Return [x, y] of the center of cell containing provided text 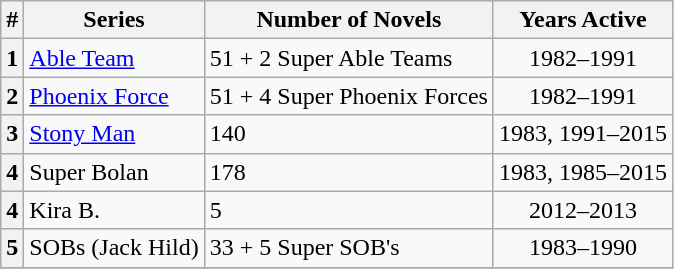
1983, 1991–2015 [582, 134]
51 + 2 Super Able Teams [348, 58]
51 + 4 Super Phoenix Forces [348, 96]
3 [12, 134]
Number of Novels [348, 20]
Stony Man [114, 134]
33 + 5 Super SOB's [348, 248]
1983, 1985–2015 [582, 172]
2012–2013 [582, 210]
1 [12, 58]
1983–1990 [582, 248]
SOBs (Jack Hild) [114, 248]
Super Bolan [114, 172]
2 [12, 96]
Series [114, 20]
Years Active [582, 20]
# [12, 20]
Able Team [114, 58]
178 [348, 172]
Phoenix Force [114, 96]
Kira B. [114, 210]
140 [348, 134]
